Output the [X, Y] coordinate of the center of the cell containing the given text.  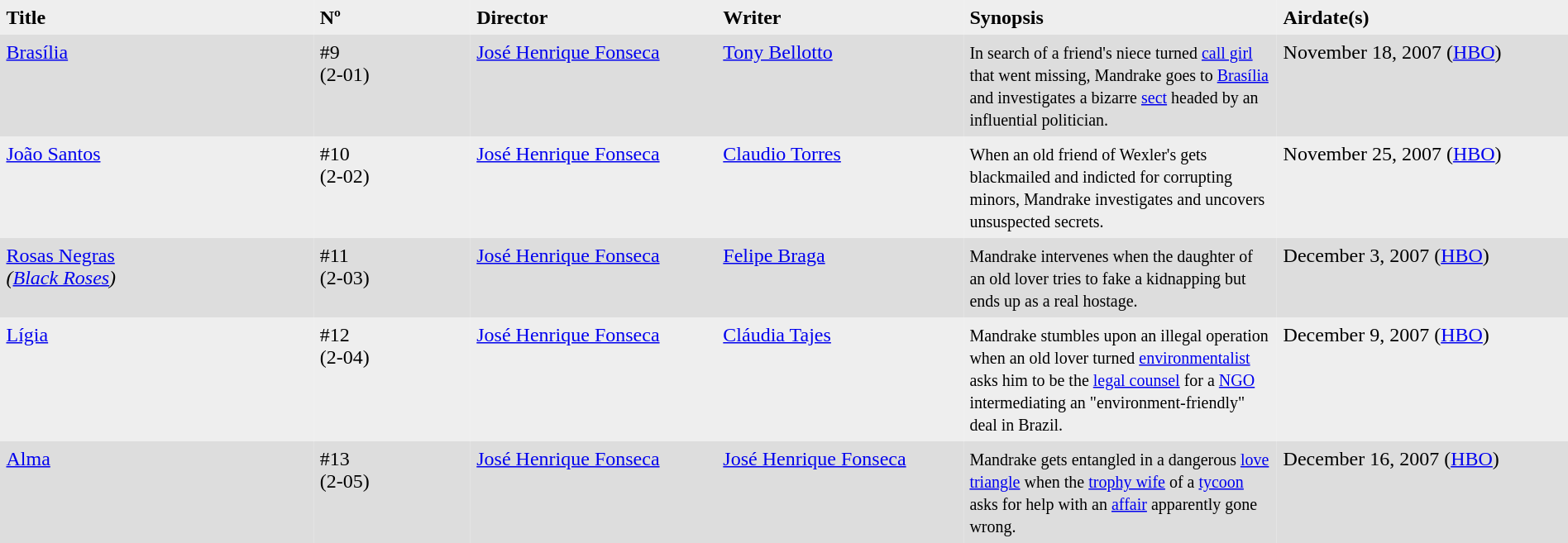
Writer [840, 17]
#12(2-04) [392, 379]
Claudio Torres [840, 187]
Mandrake intervenes when the daughter of an old lover tries to fake a kidnapping but ends up as a real hostage. [1120, 278]
#13(2-05) [392, 493]
Tony Bellotto [840, 86]
Cláudia Tajes [840, 379]
Rosas Negras(Black Roses) [157, 278]
November 18, 2007 (HBO) [1422, 86]
December 3, 2007 (HBO) [1422, 278]
Mandrake gets entangled in a dangerous love triangle when the trophy wife of a tycoon asks for help with an affair apparently gone wrong. [1120, 493]
Director [594, 17]
Airdate(s) [1422, 17]
December 16, 2007 (HBO) [1422, 493]
Felipe Braga [840, 278]
Title [157, 17]
João Santos [157, 187]
#11(2-03) [392, 278]
Synopsis [1120, 17]
Brasília [157, 86]
#10(2-02) [392, 187]
Nº [392, 17]
Alma [157, 493]
When an old friend of Wexler's gets blackmailed and indicted for corrupting minors, Mandrake investigates and uncovers unsuspected secrets. [1120, 187]
December 9, 2007 (HBO) [1422, 379]
November 25, 2007 (HBO) [1422, 187]
#9(2-01) [392, 86]
Lígia [157, 379]
